Find where the given text appears and provide that cell's center as (X, Y) coordinate. 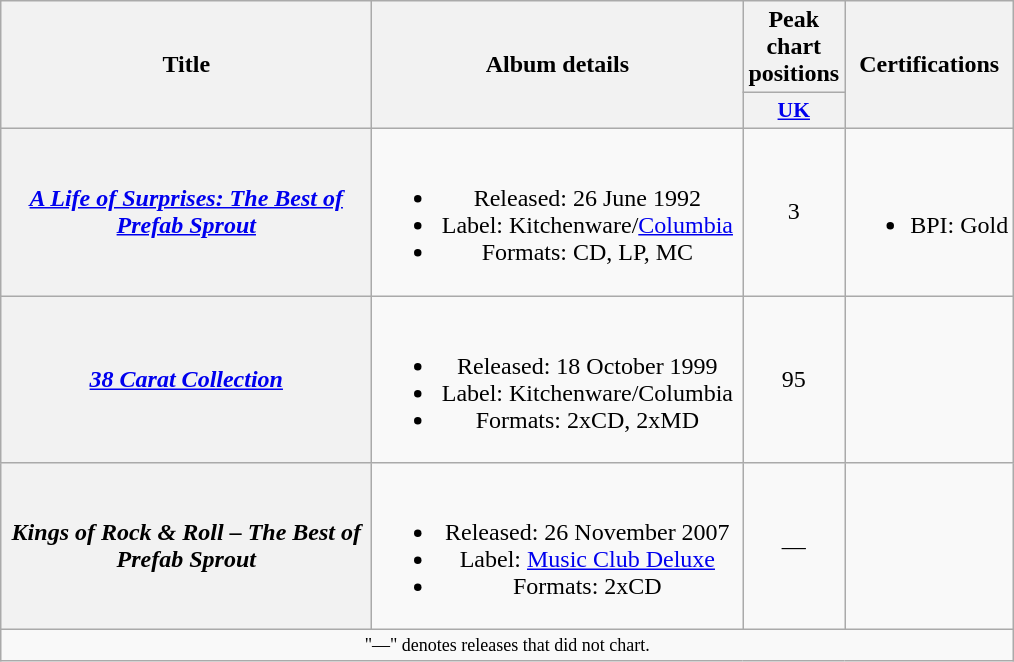
Certifications (930, 65)
A Life of Surprises: The Best of Prefab Sprout (186, 212)
38 Carat Collection (186, 380)
Title (186, 65)
"—" denotes releases that did not chart. (508, 646)
— (794, 546)
UK (794, 111)
Album details (558, 65)
Peak chart positions (794, 47)
Released: 26 November 2007Label: Music Club DeluxeFormats: 2xCD (558, 546)
Released: 26 June 1992Label: Kitchenware/ColumbiaFormats: CD, LP, MC (558, 212)
Kings of Rock & Roll – The Best of Prefab Sprout (186, 546)
95 (794, 380)
Released: 18 October 1999Label: Kitchenware/ColumbiaFormats: 2xCD, 2xMD (558, 380)
BPI: Gold (930, 212)
3 (794, 212)
